Extract the (X, Y) coordinate from the center of the cell holding the provided text.  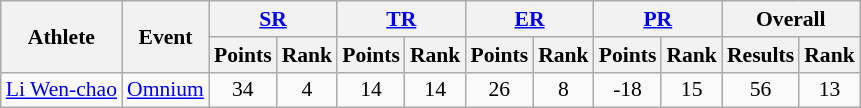
34 (243, 90)
15 (692, 90)
4 (308, 90)
Omnium (166, 90)
-18 (628, 90)
Event (166, 36)
Results (760, 55)
Li Wen-chao (62, 90)
Overall (791, 19)
ER (529, 19)
13 (830, 90)
PR (658, 19)
SR (273, 19)
26 (499, 90)
56 (760, 90)
TR (401, 19)
Athlete (62, 36)
8 (564, 90)
